Identify which cell holds the provided text, then report its [X, Y] central coordinate. 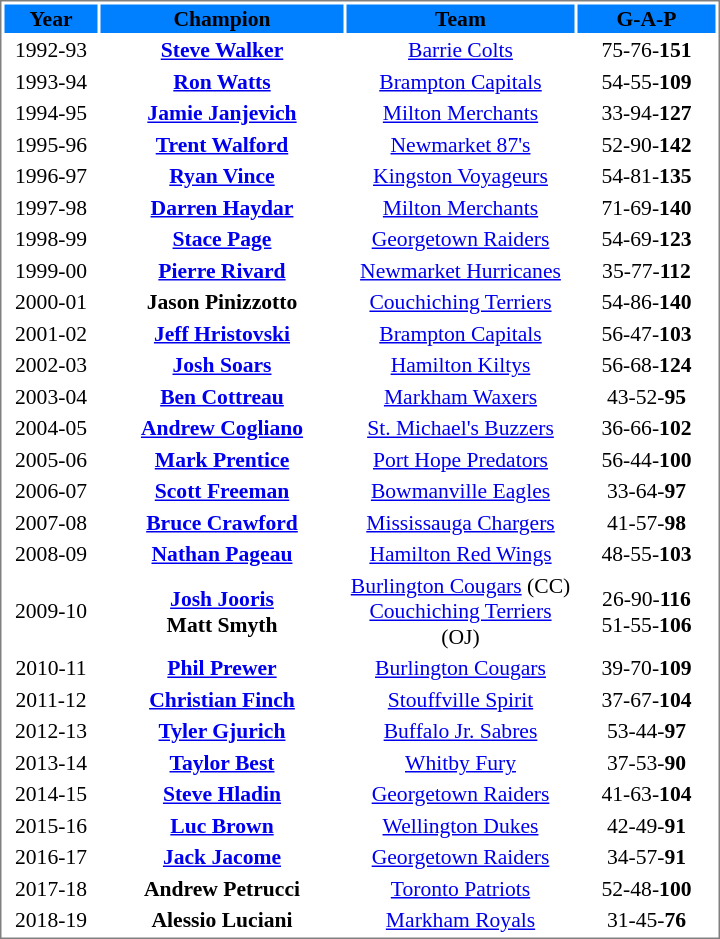
26-90-11651-55-106 [647, 612]
Alessio Luciani [222, 920]
1992-93 [50, 50]
St. Michael's Buzzers [460, 428]
Markham Royals [460, 920]
2012-13 [50, 731]
52-90-142 [647, 144]
Jeff Hristovski [222, 334]
Trent Walford [222, 144]
Burlington Cougars (CC)Couchiching Terriers (OJ) [460, 612]
Couchiching Terriers [460, 302]
41-63-104 [647, 794]
Newmarket Hurricanes [460, 270]
Newmarket 87's [460, 144]
Steve Hladin [222, 794]
37-67-104 [647, 700]
2015-16 [50, 826]
41-57-98 [647, 522]
G-A-P [647, 18]
2013-14 [50, 762]
1994-95 [50, 113]
2002-03 [50, 365]
Josh Soars [222, 365]
53-44-97 [647, 731]
Jason Pinizzotto [222, 302]
52-48-100 [647, 888]
Stouffville Spirit [460, 700]
Hamilton Kiltys [460, 365]
Wellington Dukes [460, 826]
1996-97 [50, 176]
Kingston Voyageurs [460, 176]
56-68-124 [647, 365]
2011-12 [50, 700]
Steve Walker [222, 50]
1997-98 [50, 208]
37-53-90 [647, 762]
Markham Waxers [460, 396]
39-70-109 [647, 668]
Buffalo Jr. Sabres [460, 731]
1998-99 [50, 239]
2008-09 [50, 554]
Ben Cottreau [222, 396]
35-77-112 [647, 270]
54-81-135 [647, 176]
36-66-102 [647, 428]
34-57-91 [647, 857]
Andrew Cogliano [222, 428]
2004-05 [50, 428]
42-49-91 [647, 826]
Burlington Cougars [460, 668]
48-55-103 [647, 554]
Ron Watts [222, 82]
Hamilton Red Wings [460, 554]
56-47-103 [647, 334]
Bruce Crawford [222, 522]
2018-19 [50, 920]
43-52-95 [647, 396]
Scott Freeman [222, 491]
Phil Prewer [222, 668]
Port Hope Predators [460, 460]
Andrew Petrucci [222, 888]
54-86-140 [647, 302]
2017-18 [50, 888]
2014-15 [50, 794]
1995-96 [50, 144]
Josh JoorisMatt Smyth [222, 612]
31-45-76 [647, 920]
54-55-109 [647, 82]
Pierre Rivard [222, 270]
33-94-127 [647, 113]
Tyler Gjurich [222, 731]
71-69-140 [647, 208]
54-69-123 [647, 239]
2010-11 [50, 668]
Mississauga Chargers [460, 522]
1999-00 [50, 270]
2003-04 [50, 396]
75-76-151 [647, 50]
2009-10 [50, 612]
2000-01 [50, 302]
56-44-100 [647, 460]
2001-02 [50, 334]
Taylor Best [222, 762]
Ryan Vince [222, 176]
Christian Finch [222, 700]
Champion [222, 18]
Luc Brown [222, 826]
Toronto Patriots [460, 888]
Nathan Pageau [222, 554]
Bowmanville Eagles [460, 491]
Jack Jacome [222, 857]
2007-08 [50, 522]
Stace Page [222, 239]
Whitby Fury [460, 762]
Barrie Colts [460, 50]
Team [460, 18]
2005-06 [50, 460]
Year [50, 18]
Mark Prentice [222, 460]
33-64-97 [647, 491]
2006-07 [50, 491]
2016-17 [50, 857]
Jamie Janjevich [222, 113]
1993-94 [50, 82]
Darren Haydar [222, 208]
